Scan for the cell matching the given text and deliver its [X, Y] coordinate at center. 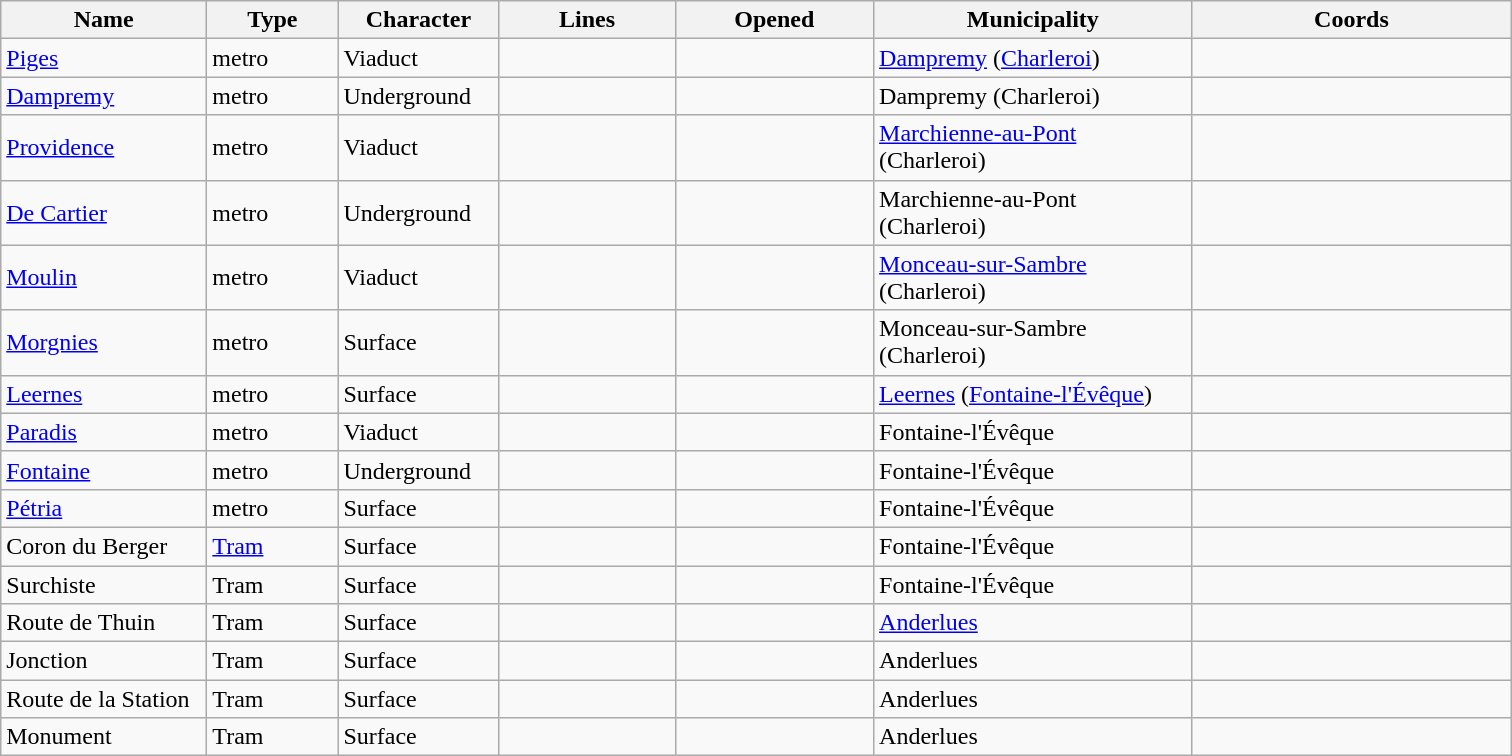
Name [104, 20]
Leernes [104, 394]
Dampremy [104, 96]
De Cartier [104, 212]
Jonction [104, 661]
Municipality [1034, 20]
Route de Thuin [104, 623]
Moulin [104, 278]
Surchiste [104, 585]
Fontaine [104, 470]
Pétria [104, 508]
Morgnies [104, 342]
Type [272, 20]
Piges [104, 58]
Opened [774, 20]
Coron du Berger [104, 546]
Character [418, 20]
Leernes (Fontaine-l'Évêque) [1034, 394]
Coords [1352, 20]
Paradis [104, 432]
Providence [104, 148]
Lines [587, 20]
Route de la Station [104, 699]
Monument [104, 737]
